Pinpoint the cell where the given text exists, returning its [X, Y] midpoint coordinate. 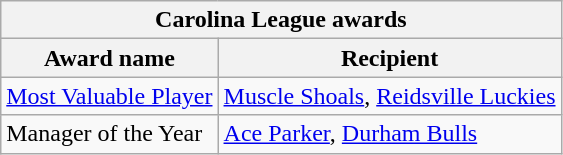
Award name [110, 58]
Most Valuable Player [110, 96]
Muscle Shoals, Reidsville Luckies [390, 96]
Manager of the Year [110, 134]
Ace Parker, Durham Bulls [390, 134]
Carolina League awards [281, 20]
Recipient [390, 58]
